Locate the cell with the specified text and output its [X, Y] center coordinate. 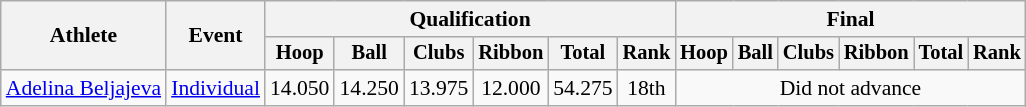
14.250 [368, 88]
54.275 [582, 88]
18th [647, 88]
Athlete [84, 36]
Did not advance [850, 88]
14.050 [300, 88]
13.975 [438, 88]
Event [216, 36]
Individual [216, 88]
Adelina Beljajeva [84, 88]
Final [850, 19]
12.000 [510, 88]
Qualification [470, 19]
